From the cell containing the given text, extract its center point as (X, Y) coordinate. 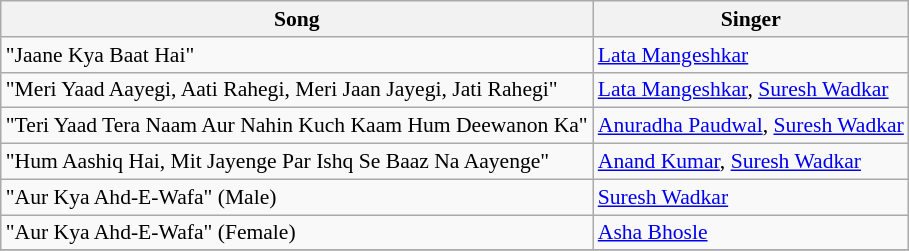
Suresh Wadkar (751, 197)
"Meri Yaad Aayegi, Aati Rahegi, Meri Jaan Jayegi, Jati Rahegi" (297, 90)
"Jaane Kya Baat Hai" (297, 55)
"Hum Aashiq Hai, Mit Jayenge Par Ishq Se Baaz Na Aayenge" (297, 162)
"Teri Yaad Tera Naam Aur Nahin Kuch Kaam Hum Deewanon Ka" (297, 126)
Asha Bhosle (751, 233)
Singer (751, 19)
"Aur Kya Ahd-E-Wafa" (Male) (297, 197)
Lata Mangeshkar (751, 55)
Anand Kumar, Suresh Wadkar (751, 162)
Anuradha Paudwal, Suresh Wadkar (751, 126)
"Aur Kya Ahd-E-Wafa" (Female) (297, 233)
Song (297, 19)
Lata Mangeshkar, Suresh Wadkar (751, 90)
